Capture the cell that displays the provided text and extract its (x, y) central coordinate. 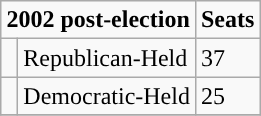
Seats (227, 20)
37 (227, 58)
Democratic-Held (107, 96)
Republican-Held (107, 58)
25 (227, 96)
2002 post-election (98, 20)
